Determine the [x, y] coordinate at the center of the cell enclosing the given text.  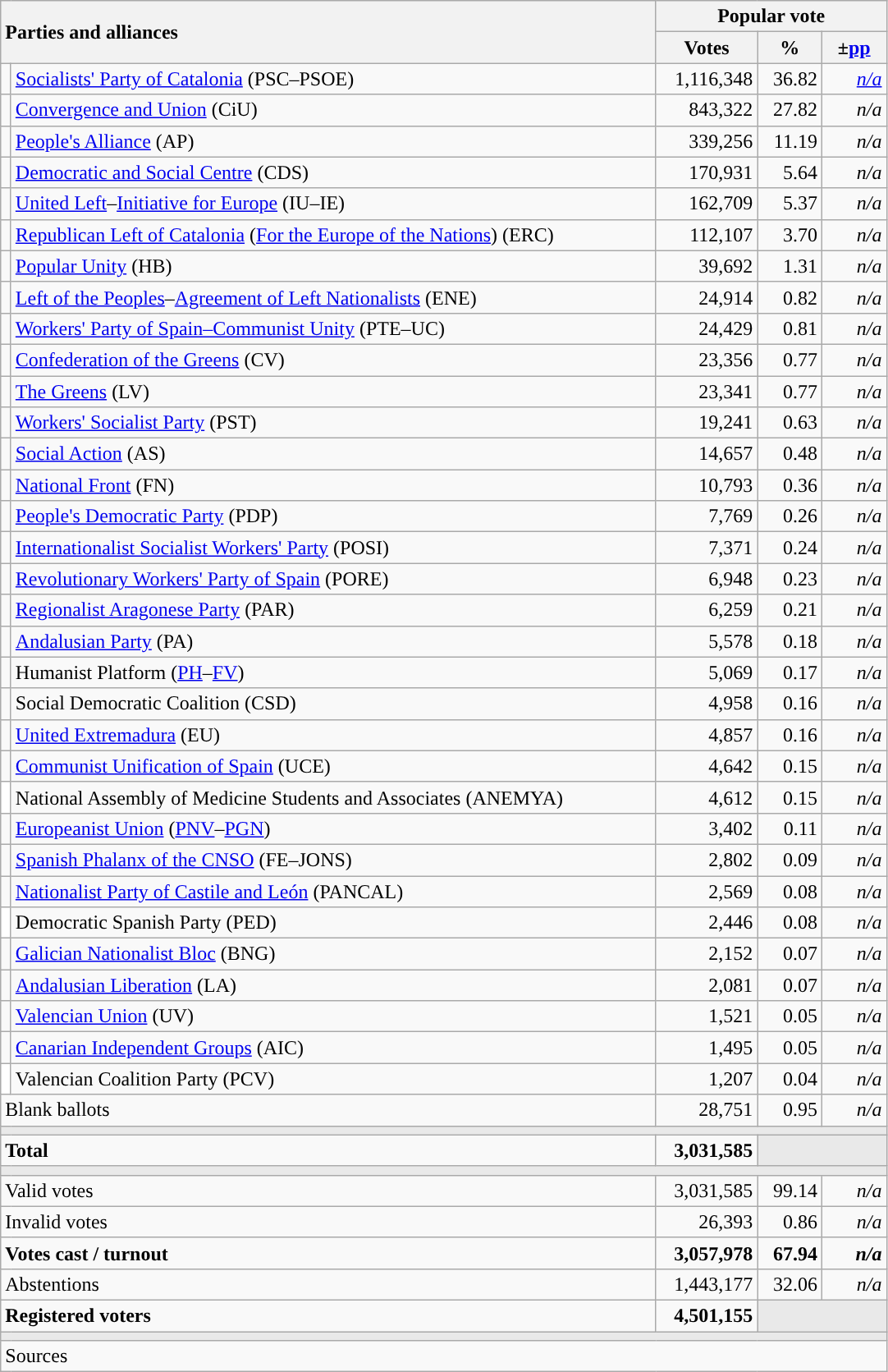
Registered voters [328, 1315]
1,443,177 [707, 1284]
0.26 [790, 516]
4,642 [707, 766]
Humanist Platform (PH–FV) [333, 672]
5.37 [790, 204]
National Front (FN) [333, 485]
Popular vote [771, 16]
4,958 [707, 704]
Spanish Phalanx of the CNSO (FE–JONS) [333, 860]
Andalusian Liberation (LA) [333, 985]
Invalid votes [328, 1222]
0.17 [790, 672]
Republican Left of Catalonia (For the Europe of the Nations) (ERC) [333, 235]
People's Democratic Party (PDP) [333, 516]
Galician Nationalist Bloc (BNG) [333, 954]
0.95 [790, 1110]
0.36 [790, 485]
112,107 [707, 235]
Socialists' Party of Catalonia (PSC–PSOE) [333, 79]
7,769 [707, 516]
0.23 [790, 579]
0.24 [790, 548]
4,501,155 [707, 1315]
24,914 [707, 297]
% [790, 48]
24,429 [707, 328]
Internationalist Socialist Workers' Party (POSI) [333, 548]
Confederation of the Greens (CV) [333, 360]
Canarian Independent Groups (AIC) [333, 1048]
36.82 [790, 79]
0.82 [790, 297]
Democratic and Social Centre (CDS) [333, 172]
39,692 [707, 266]
1,207 [707, 1079]
1,521 [707, 1016]
4,612 [707, 797]
Popular Unity (HB) [333, 266]
2,081 [707, 985]
The Greens (LV) [333, 392]
Communist Unification of Spain (UCE) [333, 766]
28,751 [707, 1110]
0.11 [790, 828]
339,256 [707, 141]
0.86 [790, 1222]
843,322 [707, 110]
0.21 [790, 610]
Left of the Peoples–Agreement of Left Nationalists (ENE) [333, 297]
Votes [707, 48]
6,259 [707, 610]
Abstentions [328, 1284]
170,931 [707, 172]
23,341 [707, 392]
Workers' Party of Spain–Communist Unity (PTE–UC) [333, 328]
Blank ballots [328, 1110]
Social Action (AS) [333, 454]
162,709 [707, 204]
Europeanist Union (PNV–PGN) [333, 828]
3,057,978 [707, 1253]
19,241 [707, 423]
2,446 [707, 923]
People's Alliance (AP) [333, 141]
Nationalist Party of Castile and León (PANCAL) [333, 891]
Valid votes [328, 1191]
Votes cast / turnout [328, 1253]
0.63 [790, 423]
Revolutionary Workers' Party of Spain (PORE) [333, 579]
Andalusian Party (PA) [333, 641]
23,356 [707, 360]
3,402 [707, 828]
5,578 [707, 641]
7,371 [707, 548]
Social Democratic Coalition (CSD) [333, 704]
26,393 [707, 1222]
99.14 [790, 1191]
Total [328, 1150]
5.64 [790, 172]
10,793 [707, 485]
1,116,348 [707, 79]
0.81 [790, 328]
2,152 [707, 954]
±pp [854, 48]
1,495 [707, 1048]
United Left–Initiative for Europe (IU–IE) [333, 204]
14,657 [707, 454]
Sources [443, 1356]
Convergence and Union (CiU) [333, 110]
0.48 [790, 454]
Parties and alliances [328, 32]
3.70 [790, 235]
Regionalist Aragonese Party (PAR) [333, 610]
0.09 [790, 860]
32.06 [790, 1284]
0.18 [790, 641]
11.19 [790, 141]
Valencian Union (UV) [333, 1016]
Democratic Spanish Party (PED) [333, 923]
5,069 [707, 672]
Valencian Coalition Party (PCV) [333, 1079]
United Extremadura (EU) [333, 735]
27.82 [790, 110]
0.04 [790, 1079]
4,857 [707, 735]
6,948 [707, 579]
2,802 [707, 860]
1.31 [790, 266]
2,569 [707, 891]
67.94 [790, 1253]
Workers' Socialist Party (PST) [333, 423]
National Assembly of Medicine Students and Associates (ANEMYA) [333, 797]
